Return the (X, Y) coordinate for the center point of the cell that contains the specified text.  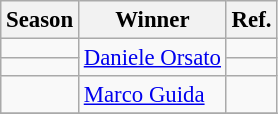
Season (40, 20)
Ref. (251, 20)
Daniele Orsato (152, 58)
Marco Guida (152, 95)
Winner (152, 20)
